Scan for the cell matching the given text and deliver its [x, y] coordinate at center. 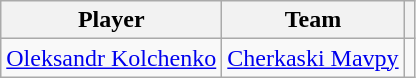
Cherkaski Mavpy [313, 58]
Player [112, 20]
Oleksandr Kolchenko [112, 58]
Team [313, 20]
